Find where the given text appears and provide that cell's center as (X, Y) coordinate. 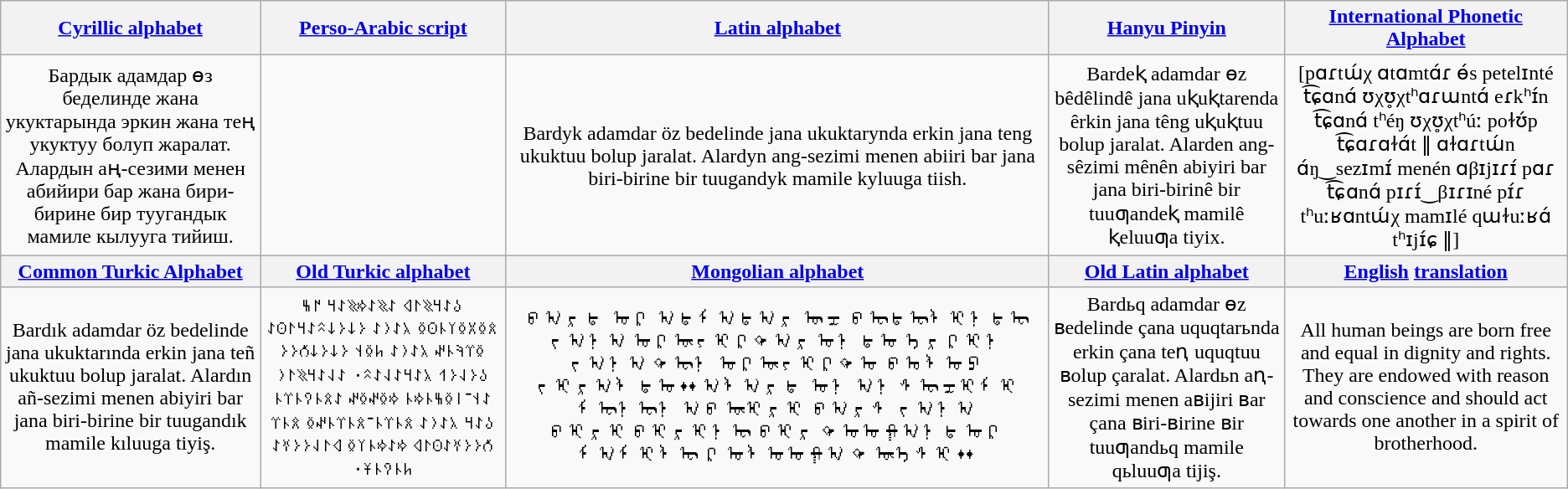
Old Latin alphabet (1166, 271)
Latin alphabet (777, 28)
Hanyu Pinyin (1166, 28)
Cyrillic alphabet (131, 28)
Common Turkic Alphabet (131, 271)
Perso-Arabic script (384, 28)
English translation (1426, 271)
Mongolian alphabet (777, 271)
Old Turkic alphabet (384, 271)
International Phonetic Alphabet (1426, 28)
